Determine the [X, Y] coordinate at the center of the cell enclosing the given text.  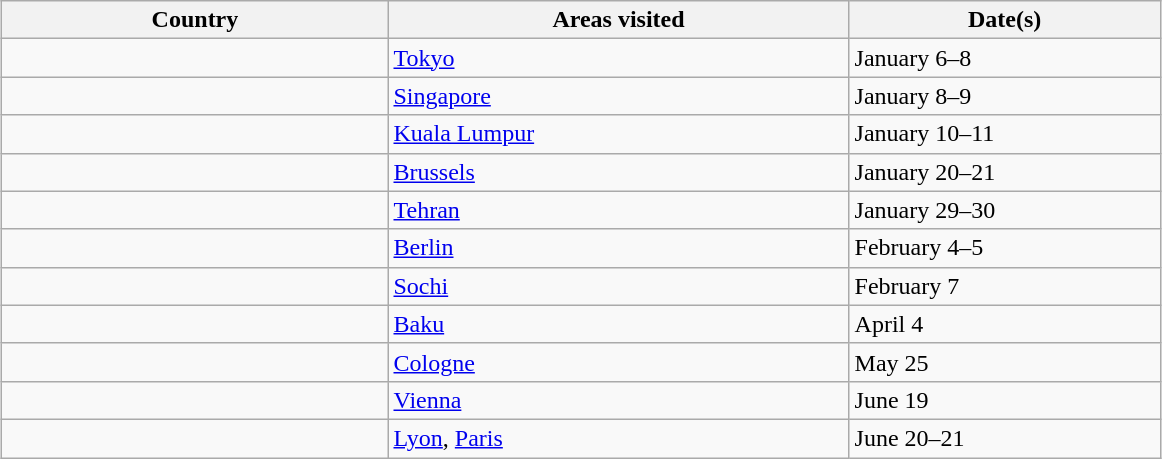
April 4 [1004, 324]
Country [195, 20]
Baku [618, 324]
Brussels [618, 172]
January 8–9 [1004, 96]
June 19 [1004, 400]
January 20–21 [1004, 172]
Kuala Lumpur [618, 134]
Singapore [618, 96]
Sochi [618, 286]
Berlin [618, 248]
May 25 [1004, 362]
Tokyo [618, 58]
Lyon, Paris [618, 438]
January 29–30 [1004, 210]
February 7 [1004, 286]
June 20–21 [1004, 438]
February 4–5 [1004, 248]
Cologne [618, 362]
Date(s) [1004, 20]
January 10–11 [1004, 134]
Tehran [618, 210]
January 6–8 [1004, 58]
Vienna [618, 400]
Areas visited [618, 20]
